Extract the (x, y) coordinate from the center of the cell holding the provided text.  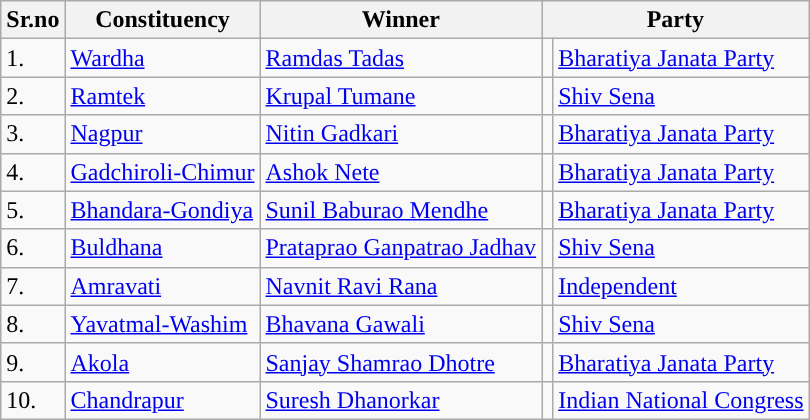
Constituency (162, 20)
Sanjay Shamrao Dhotre (401, 362)
10. (33, 400)
Independent (681, 286)
Party (676, 20)
Suresh Dhanorkar (401, 400)
Nitin Gadkari (401, 134)
Ramtek (162, 96)
9. (33, 362)
Bhandara-Gondiya (162, 210)
Navnit Ravi Rana (401, 286)
Gadchiroli-Chimur (162, 172)
3. (33, 134)
Yavatmal-Washim (162, 324)
Bhavana Gawali (401, 324)
Wardha (162, 58)
1. (33, 58)
Chandrapur (162, 400)
6. (33, 248)
Nagpur (162, 134)
5. (33, 210)
Krupal Tumane (401, 96)
Ashok Nete (401, 172)
Amravati (162, 286)
Ramdas Tadas (401, 58)
Buldhana (162, 248)
7. (33, 286)
Sunil Baburao Mendhe (401, 210)
2. (33, 96)
Prataprao Ganpatrao Jadhav (401, 248)
8. (33, 324)
4. (33, 172)
Sr.no (33, 20)
Indian National Congress (681, 400)
Winner (401, 20)
Akola (162, 362)
